Search for the cell housing the specified text and yield its [X, Y] center coordinate. 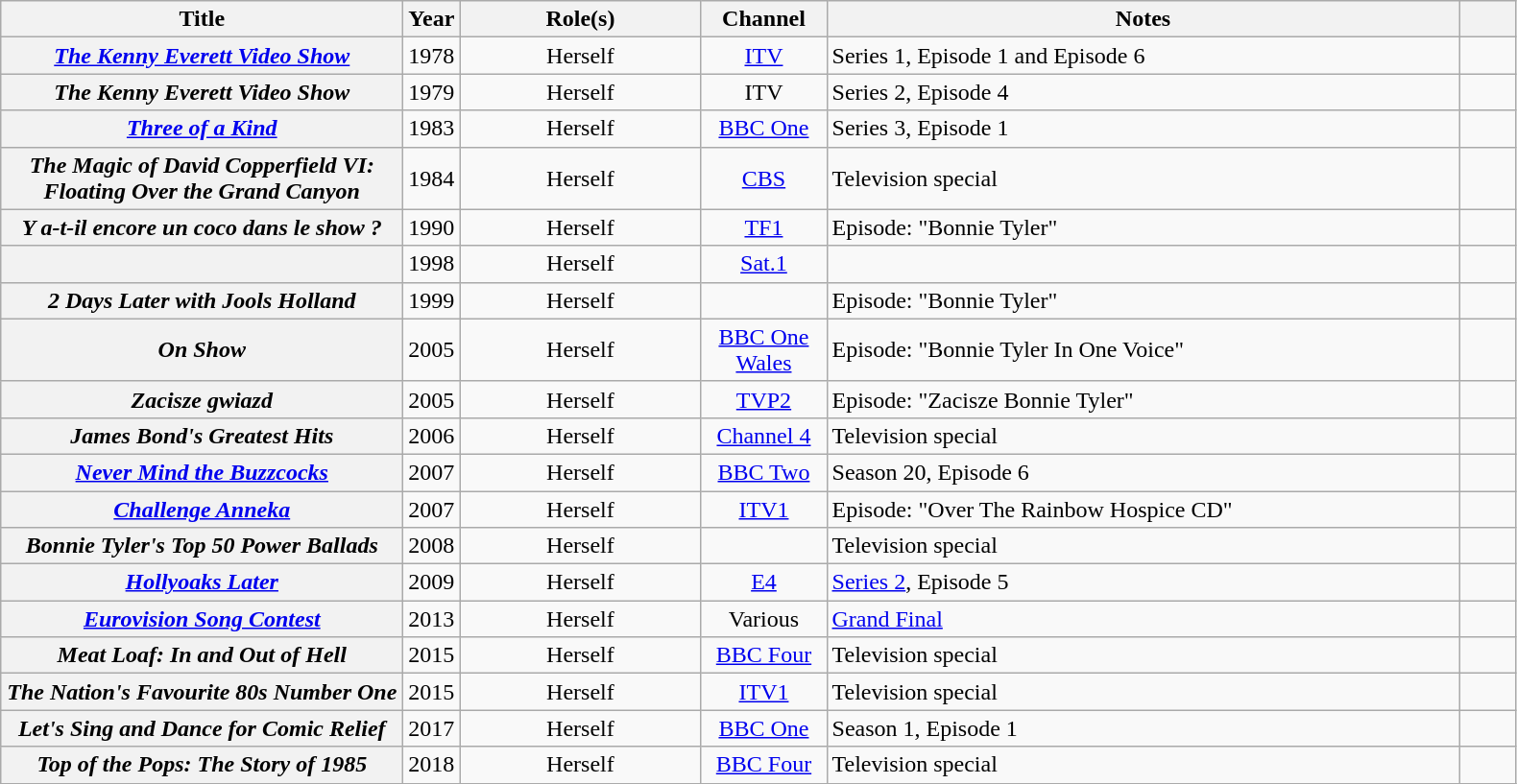
Zacisze gwiazd [202, 399]
Series 2, Episode 4 [1143, 92]
TVP2 [764, 399]
Series 1, Episode 1 and Episode 6 [1143, 56]
CBS [764, 178]
Grand Final [1143, 619]
BBC Two [764, 472]
Sat.1 [764, 264]
Various [764, 619]
James Bond's Greatest Hits [202, 436]
Channel [764, 19]
Series 2, Episode 5 [1143, 582]
Never Mind the Buzzcocks [202, 472]
2008 [432, 546]
Y a-t-il encore un coco dans le show ? [202, 227]
TF1 [764, 227]
Season 1, Episode 1 [1143, 728]
Series 3, Episode 1 [1143, 129]
1978 [432, 56]
Channel 4 [764, 436]
Let's Sing and Dance for Comic Relief [202, 728]
Season 20, Episode 6 [1143, 472]
Episode: "Zacisze Bonnie Tyler" [1143, 399]
Episode: "Over The Rainbow Hospice CD" [1143, 510]
Year [432, 19]
1983 [432, 129]
1979 [432, 92]
On Show [202, 349]
BBC One Wales [764, 349]
1999 [432, 300]
The Magic of David Copperfield VI: Floating Over the Grand Canyon [202, 178]
Title [202, 19]
2013 [432, 619]
Challenge Anneka [202, 510]
1998 [432, 264]
Bonnie Tyler's Top 50 Power Ballads [202, 546]
Hollyoaks Later [202, 582]
Role(s) [580, 19]
Notes [1143, 19]
Top of the Pops: The Story of 1985 [202, 765]
1984 [432, 178]
2017 [432, 728]
2009 [432, 582]
1990 [432, 227]
The Nation's Favourite 80s Number One [202, 692]
Three of a Kind [202, 129]
E4 [764, 582]
Eurovision Song Contest [202, 619]
2 Days Later with Jools Holland [202, 300]
Meat Loaf: In and Out of Hell [202, 655]
2006 [432, 436]
Episode: "Bonnie Tyler In One Voice" [1143, 349]
2018 [432, 765]
